Find where the given text appears and provide that cell's center as [X, Y] coordinate. 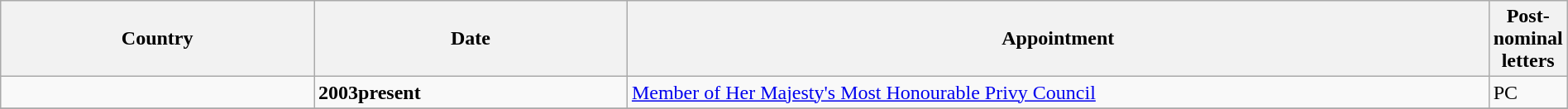
Post-nominal letters [1528, 39]
Member of Her Majesty's Most Honourable Privy Council [1058, 92]
Date [471, 39]
Appointment [1058, 39]
2003present [471, 92]
PC [1528, 92]
Country [157, 39]
